Scan for the cell matching the given text and deliver its (X, Y) coordinate at center. 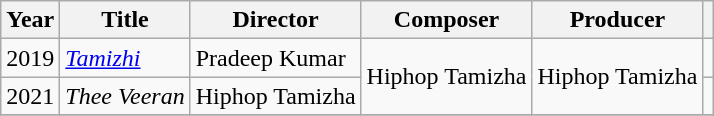
Year (30, 20)
Pradeep Kumar (276, 58)
Thee Veeran (125, 96)
Title (125, 20)
2021 (30, 96)
Composer (446, 20)
Director (276, 20)
Tamizhi (125, 58)
Producer (618, 20)
2019 (30, 58)
